From the cell containing the given text, extract its center point as [X, Y] coordinate. 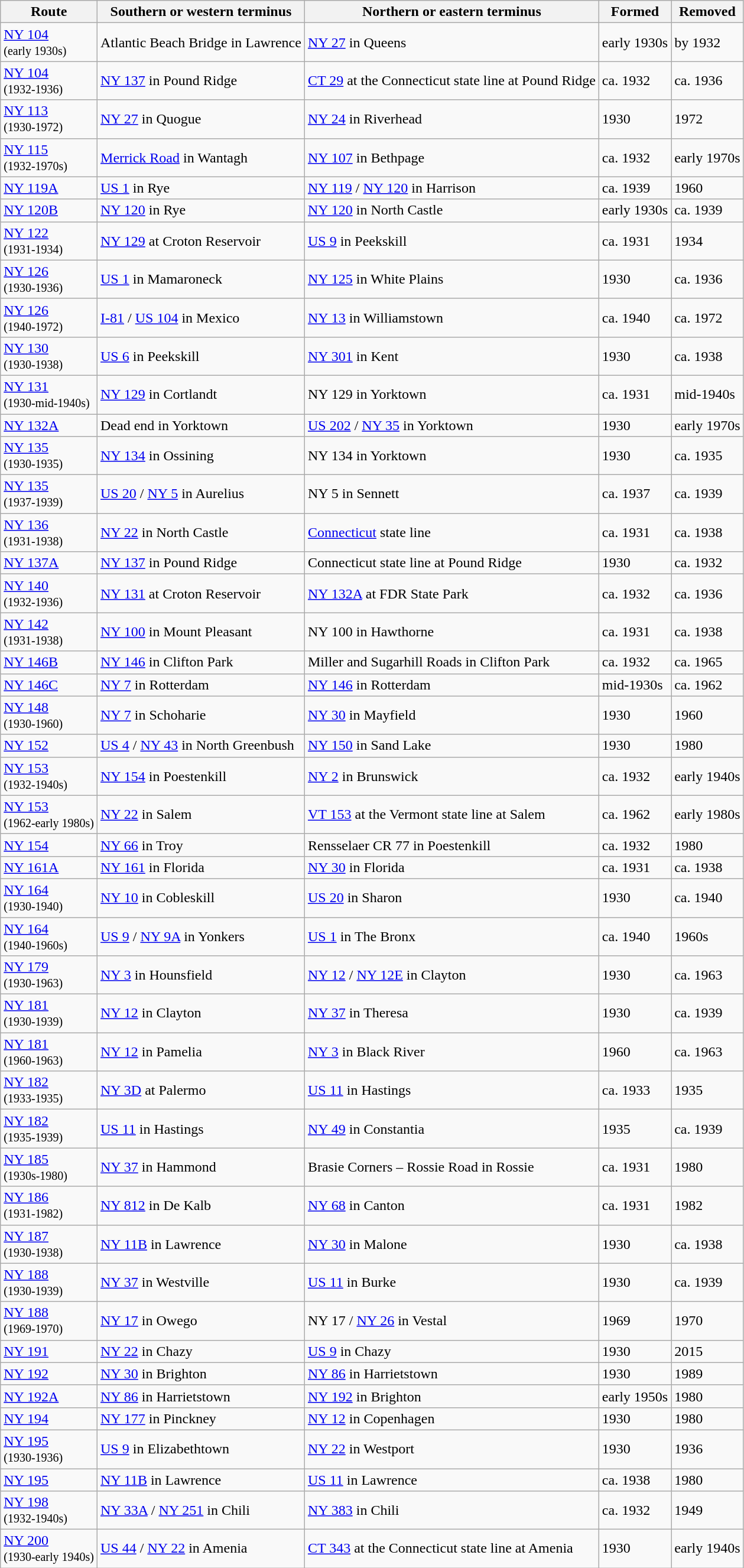
NY 30 in Brighton [201, 1374]
NY 30 in Florida [451, 867]
Rensselaer CR 77 in Poestenkill [451, 845]
NY 3 in Black River [451, 1052]
NY 27 in Queens [451, 43]
1936 [707, 1449]
NY 27 in Quogue [201, 119]
NY 68 in Canton [451, 1205]
1970 [707, 1321]
NY 119A [49, 188]
Connecticut state line at Pound Ridge [451, 563]
NY 146 in Clifton Park [201, 662]
Southern or western terminus [201, 12]
NY 161A [49, 867]
NY 153(1932-1940s) [49, 776]
NY 179(1930-1963) [49, 975]
Connecticut state line [451, 533]
ca. 1972 [707, 318]
NY 148(1930-1960) [49, 715]
US 4 / NY 43 in North Greenbush [201, 746]
NY 17 in Owego [201, 1321]
Northern or eastern terminus [451, 12]
NY 122(1931-1934) [49, 241]
NY 131 at Croton Reservoir [201, 593]
NY 146B [49, 662]
Brasie Corners – Rossie Road in Rossie [451, 1167]
NY 134 in Ossining [201, 456]
NY 24 in Riverhead [451, 119]
NY 177 in Pinckney [201, 1419]
NY 126(1940-1972) [49, 318]
NY 49 in Constantia [451, 1128]
Atlantic Beach Bridge in Lawrence [201, 43]
NY 37 in Westville [201, 1282]
NY 164(1930-1940) [49, 898]
NY 12 in Copenhagen [451, 1419]
early 1980s [707, 814]
by 1932 [707, 43]
NY 3D at Palermo [201, 1091]
NY 113(1930-1972) [49, 119]
NY 137A [49, 563]
US 9 / NY 9A in Yonkers [201, 936]
NY 104(1932-1936) [49, 80]
US 11 in Lawrence [451, 1480]
NY 5 in Sennett [451, 494]
NY 17 / NY 26 in Vestal [451, 1321]
NY 152 [49, 746]
NY 135(1937-1939) [49, 494]
NY 37 in Hammond [201, 1167]
NY 10 in Cobleskill [201, 898]
NY 192 [49, 1374]
NY 198(1932-1940s) [49, 1510]
NY 146C [49, 685]
US 9 in Chazy [451, 1351]
NY 126(1930-1936) [49, 279]
NY 13 in Williamstown [451, 318]
NY 120B [49, 210]
NY 200(1930-early 1940s) [49, 1549]
US 20 / NY 5 in Aurelius [201, 494]
NY 185(1930s-1980) [49, 1167]
NY 130(1930-1938) [49, 356]
US 202 / NY 35 in Yorktown [451, 425]
1960s [707, 936]
NY 383 in Chili [451, 1510]
NY 33A / NY 251 in Chili [201, 1510]
2015 [707, 1351]
ca. 1935 [707, 456]
NY 191 [49, 1351]
NY 12 / NY 12E in Clayton [451, 975]
US 1 in Rye [201, 188]
NY 181(1960-1963) [49, 1052]
NY 131(1930-mid-1940s) [49, 395]
CT 343 at the Connecticut state line at Amenia [451, 1549]
NY 120 in Rye [201, 210]
NY 195 [49, 1480]
NY 30 in Mayfield [451, 715]
NY 150 in Sand Lake [451, 746]
VT 153 at the Vermont state line at Salem [451, 814]
Formed [635, 12]
NY 188(1969-1970) [49, 1321]
ca. 1933 [635, 1091]
US 1 in Mamaroneck [201, 279]
ca. 1965 [707, 662]
NY 154 in Poestenkill [201, 776]
early 1950s [635, 1396]
NY 125 in White Plains [451, 279]
NY 22 in North Castle [201, 533]
NY 37 in Theresa [451, 1014]
NY 134 in Yorktown [451, 456]
NY 132A at FDR State Park [451, 593]
NY 7 in Schoharie [201, 715]
NY 129 at Croton Reservoir [201, 241]
1949 [707, 1510]
NY 30 in Malone [451, 1244]
NY 120 in North Castle [451, 210]
1969 [635, 1321]
NY 22 in Chazy [201, 1351]
NY 182(1933-1935) [49, 1091]
NY 129 in Yorktown [451, 395]
NY 812 in De Kalb [201, 1205]
NY 3 in Hounsfield [201, 975]
NY 182(1935-1939) [49, 1128]
NY 22 in Westport [451, 1449]
NY 146 in Rotterdam [451, 685]
NY 66 in Troy [201, 845]
NY 136(1931-1938) [49, 533]
NY 135(1930-1935) [49, 456]
NY 301 in Kent [451, 356]
NY 100 in Hawthorne [451, 632]
NY 161 in Florida [201, 867]
NY 12 in Pamelia [201, 1052]
US 9 in Peekskill [451, 241]
Route [49, 12]
NY 194 [49, 1419]
US 1 in The Bronx [451, 936]
Merrick Road in Wantagh [201, 157]
US 11 in Burke [451, 1282]
mid-1930s [635, 685]
1989 [707, 1374]
Dead end in Yorktown [201, 425]
1934 [707, 241]
NY 104(early 1930s) [49, 43]
ca. 1937 [635, 494]
Miller and Sugarhill Roads in Clifton Park [451, 662]
NY 153(1962-early 1980s) [49, 814]
NY 192A [49, 1396]
I-81 / US 104 in Mexico [201, 318]
NY 195(1930-1936) [49, 1449]
mid-1940s [707, 395]
NY 187(1930-1938) [49, 1244]
NY 7 in Rotterdam [201, 685]
CT 29 at the Connecticut state line at Pound Ridge [451, 80]
NY 181(1930-1939) [49, 1014]
NY 140(1932-1936) [49, 593]
NY 142(1931-1938) [49, 632]
NY 119 / NY 120 in Harrison [451, 188]
NY 192 in Brighton [451, 1396]
1972 [707, 119]
NY 100 in Mount Pleasant [201, 632]
NY 12 in Clayton [201, 1014]
NY 188(1930-1939) [49, 1282]
US 44 / NY 22 in Amenia [201, 1549]
US 9 in Elizabethtown [201, 1449]
NY 2 in Brunswick [451, 776]
1982 [707, 1205]
Removed [707, 12]
US 20 in Sharon [451, 898]
NY 186(1931-1982) [49, 1205]
NY 164(1940-1960s) [49, 936]
NY 107 in Bethpage [451, 157]
NY 154 [49, 845]
NY 129 in Cortlandt [201, 395]
NY 115(1932-1970s) [49, 157]
NY 132A [49, 425]
NY 22 in Salem [201, 814]
US 6 in Peekskill [201, 356]
